For the text-containing cell, return its midpoint in [X, Y] coordinate format. 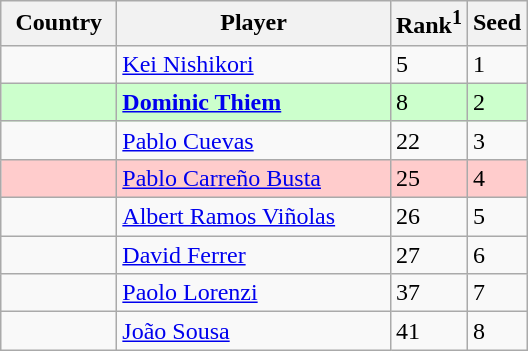
David Ferrer [254, 255]
Pablo Carreño Busta [254, 178]
Country [59, 24]
37 [428, 293]
Seed [496, 24]
22 [428, 140]
1 [496, 64]
4 [496, 178]
Paolo Lorenzi [254, 293]
41 [428, 331]
27 [428, 255]
Dominic Thiem [254, 102]
Kei Nishikori [254, 64]
Player [254, 24]
Rank1 [428, 24]
26 [428, 217]
Pablo Cuevas [254, 140]
Albert Ramos Viñolas [254, 217]
7 [496, 293]
3 [496, 140]
2 [496, 102]
6 [496, 255]
25 [428, 178]
João Sousa [254, 331]
